Capture the cell that displays the provided text and extract its (X, Y) central coordinate. 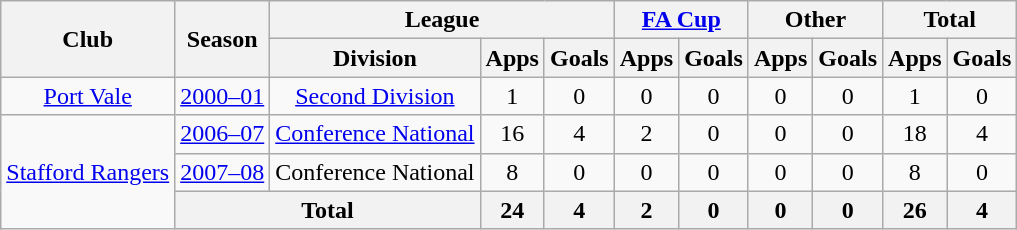
2000–01 (222, 96)
Second Division (375, 96)
Other (815, 20)
24 (512, 210)
League (442, 20)
16 (512, 134)
Club (88, 39)
Stafford Rangers (88, 172)
26 (915, 210)
18 (915, 134)
FA Cup (681, 20)
Port Vale (88, 96)
2006–07 (222, 134)
Season (222, 39)
Division (375, 58)
2007–08 (222, 172)
